Output the (x, y) coordinate of the center of the cell containing the given text.  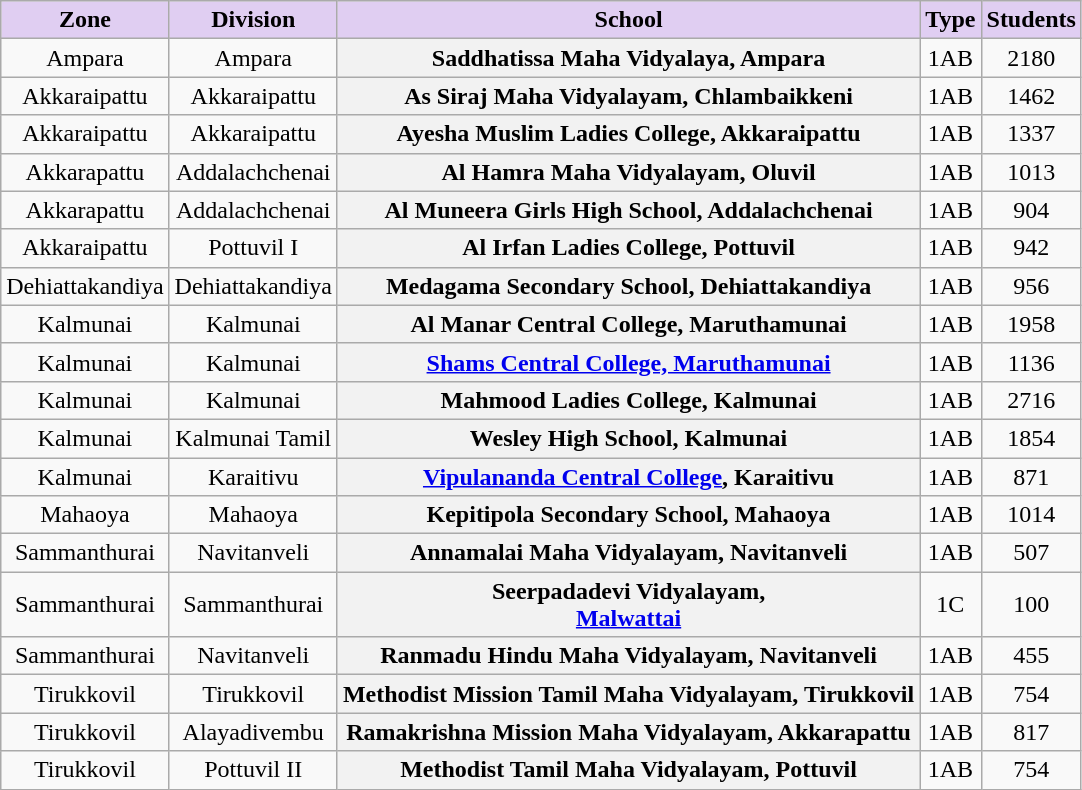
942 (1031, 248)
As Siraj Maha Vidyalayam, Chlambaikkeni (628, 96)
1014 (1031, 515)
Kepitipola Secondary School, Mahaoya (628, 515)
Vipulananda Central College, Karaitivu (628, 477)
1462 (1031, 96)
904 (1031, 210)
Al Muneera Girls High School, Addalachchenai (628, 210)
507 (1031, 553)
Methodist Tamil Maha Vidyalayam, Pottuvil (628, 770)
1013 (1031, 172)
871 (1031, 477)
Division (253, 20)
Al Irfan Ladies College, Pottuvil (628, 248)
817 (1031, 732)
100 (1031, 604)
455 (1031, 656)
Students (1031, 20)
956 (1031, 286)
Al Hamra Maha Vidyalayam, Oluvil (628, 172)
Medagama Secondary School, Dehiattakandiya (628, 286)
Ramakrishna Mission Maha Vidyalayam, Akkarapattu (628, 732)
School (628, 20)
2180 (1031, 58)
Shams Central College, Maruthamunai (628, 362)
Mahmood Ladies College, Kalmunai (628, 400)
1337 (1031, 134)
Type (950, 20)
1958 (1031, 324)
Wesley High School, Kalmunai (628, 438)
1136 (1031, 362)
Pottuvil II (253, 770)
Saddhatissa Maha Vidyalaya, Ampara (628, 58)
Methodist Mission Tamil Maha Vidyalayam, Tirukkovil (628, 694)
1854 (1031, 438)
Ranmadu Hindu Maha Vidyalayam, Navitanveli (628, 656)
1C (950, 604)
Ayesha Muslim Ladies College, Akkaraipattu (628, 134)
Pottuvil I (253, 248)
Kalmunai Tamil (253, 438)
Alayadivembu (253, 732)
Zone (85, 20)
Seerpadadevi Vidyalayam,Malwattai (628, 604)
Karaitivu (253, 477)
2716 (1031, 400)
Al Manar Central College, Maruthamunai (628, 324)
Annamalai Maha Vidyalayam, Navitanveli (628, 553)
